Return the (X, Y) coordinate for the center point of the cell that contains the specified text.  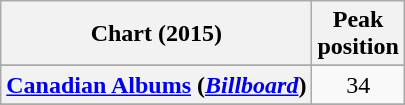
34 (358, 85)
Peakposition (358, 34)
Chart (2015) (156, 34)
Canadian Albums (Billboard) (156, 85)
